From the cell containing the given text, extract its center point as (X, Y) coordinate. 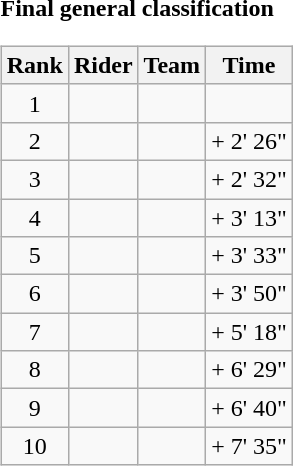
Team (172, 65)
Time (250, 65)
3 (34, 179)
+ 5' 18" (250, 332)
+ 7' 35" (250, 446)
+ 3' 13" (250, 217)
+ 3' 33" (250, 256)
Rank (34, 65)
7 (34, 332)
+ 2' 26" (250, 141)
1 (34, 103)
5 (34, 256)
6 (34, 294)
8 (34, 370)
Rider (103, 65)
+ 3' 50" (250, 294)
+ 6' 40" (250, 408)
9 (34, 408)
+ 2' 32" (250, 179)
4 (34, 217)
10 (34, 446)
+ 6' 29" (250, 370)
2 (34, 141)
